Search for the cell housing the specified text and yield its [x, y] center coordinate. 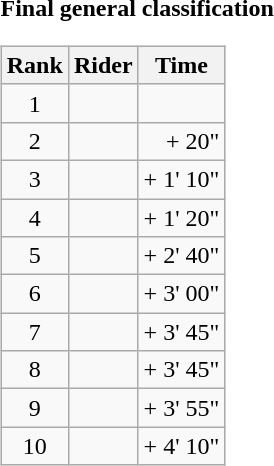
+ 3' 00" [182, 294]
5 [34, 256]
4 [34, 217]
+ 1' 10" [182, 179]
+ 2' 40" [182, 256]
Rider [103, 65]
Time [182, 65]
9 [34, 408]
3 [34, 179]
+ 3' 55" [182, 408]
10 [34, 446]
+ 20" [182, 141]
8 [34, 370]
6 [34, 294]
+ 1' 20" [182, 217]
Rank [34, 65]
7 [34, 332]
1 [34, 103]
+ 4' 10" [182, 446]
2 [34, 141]
